Identify which cell holds the provided text, then report its (x, y) central coordinate. 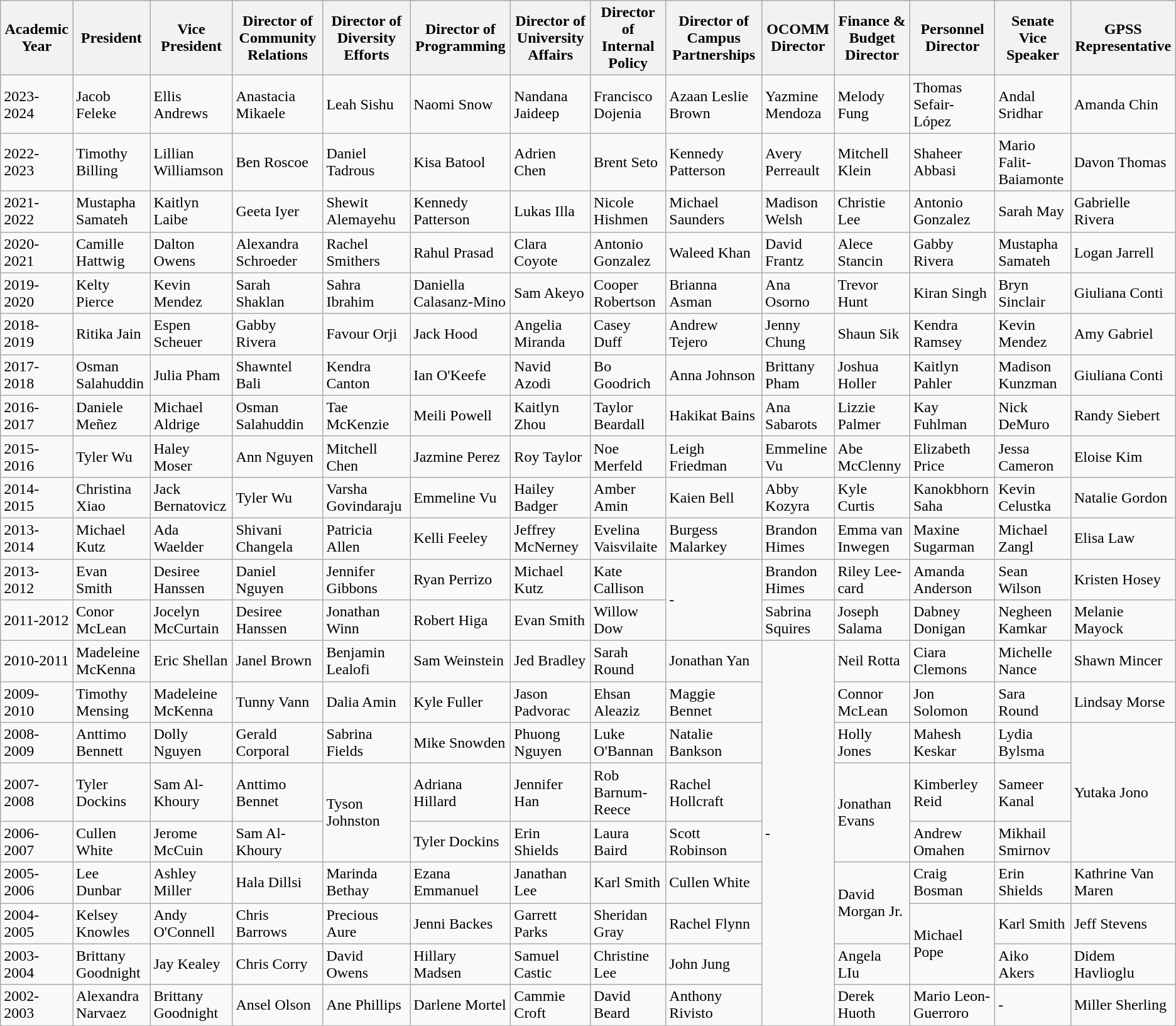
Tae McKenzie (367, 416)
Nicole Hishmen (628, 211)
Favour Orji (367, 334)
Sean Wilson (1033, 579)
David Morgan Jr. (872, 903)
Christine Lee (628, 964)
Leigh Friedman (714, 456)
Evelina Vaisvilaite (628, 538)
Anttimo Bennett (112, 743)
Jonathan Evans (872, 813)
Noe Merfeld (628, 456)
Christina Xiao (112, 498)
Daniel Nguyen (278, 579)
Eric Shellan (191, 661)
Ana Osorno (798, 293)
Jon Solomon (952, 702)
Elisa Law (1123, 538)
Robert Higa (460, 621)
Sahra Ibrahim (367, 293)
Miller Sherling (1123, 1005)
Maxine Sugarman (952, 538)
Nandana Jaideep (550, 104)
David Frantz (798, 253)
Anastacia Mikaele (278, 104)
Michael Pope (952, 944)
Didem Havlioglu (1123, 964)
Sabrina Squires (798, 621)
Kristen Hosey (1123, 579)
Sam Akeyo (550, 293)
Chris Corry (278, 964)
Jason Padvorac (550, 702)
Jonathan Winn (367, 621)
Taylor Beardall (628, 416)
Cammie Croft (550, 1005)
Samuel Castic (550, 964)
Kelli Feeley (460, 538)
Varsha Govindaraju (367, 498)
Hakikat Bains (714, 416)
Kanokbhorn Saha (952, 498)
Kay Fuhlman (952, 416)
2014-2015 (36, 498)
Ian O'Keefe (460, 374)
Jennifer Gibbons (367, 579)
Director of Internal Policy (628, 38)
Sheridan Gray (628, 924)
Andy O'Connell (191, 924)
Rachel Hollcraft (714, 792)
Naomi Snow (460, 104)
Angela LIu (872, 964)
2017-2018 (36, 374)
Daniele Meñez (112, 416)
Ryan Perrizo (460, 579)
Ane Phillips (367, 1005)
Dalton Owens (191, 253)
Meili Powell (460, 416)
Burgess Malarkey (714, 538)
Marinda Bethay (367, 882)
Director of Community Relations (278, 38)
Michael Aldrige (191, 416)
Angelia Miranda (550, 334)
Kyle Curtis (872, 498)
Garrett Parks (550, 924)
Logan Jarrell (1123, 253)
Vice President (191, 38)
Adriana Hillard (460, 792)
Lee Dunbar (112, 882)
Kevin Celustka (1033, 498)
Tunny Vann (278, 702)
Derek Huoth (872, 1005)
Yazmine Mendoza (798, 104)
Anthony Rivisto (714, 1005)
Kimberley Reid (952, 792)
Jeffrey McNerney (550, 538)
Ehsan Aleaziz (628, 702)
Ana Sabarots (798, 416)
Kyle Fuller (460, 702)
Director of Programming (460, 38)
Dalia Amin (367, 702)
Christie Lee (872, 211)
Sarah Round (628, 661)
2005-2006 (36, 882)
Ezana Emmanuel (460, 882)
GPSS Representative (1123, 38)
Michael Zangl (1033, 538)
Alexandra Schroeder (278, 253)
Andrew Tejero (714, 334)
2003-2004 (36, 964)
Daniel Tadrous (367, 162)
Brent Seto (628, 162)
Mitchell Chen (367, 456)
2021-2022 (36, 211)
Kiran Singh (952, 293)
Janathan Lee (550, 882)
Eloise Kim (1123, 456)
2011-2012 (36, 621)
Azaan Leslie Brown (714, 104)
Cooper Robertson (628, 293)
2004-2005 (36, 924)
2022-2023 (36, 162)
2019-2020 (36, 293)
Kathrine Van Maren (1123, 882)
Sabrina Fields (367, 743)
Amy Gabriel (1123, 334)
Craig Bosman (952, 882)
Mario Falit-Baiamonte (1033, 162)
Jennifer Han (550, 792)
Mario Leon-Guerroro (952, 1005)
Anna Johnson (714, 374)
Ansel Olson (278, 1005)
Elizabeth Price (952, 456)
Roy Taylor (550, 456)
Laura Baird (628, 842)
Rachel Smithers (367, 253)
Melody Fung (872, 104)
David Beard (628, 1005)
Kaitlyn Laibe (191, 211)
Camille Hattwig (112, 253)
Neil Rotta (872, 661)
Kelty Pierce (112, 293)
Finance & Budget Director (872, 38)
Leah Sishu (367, 104)
Clara Coyote (550, 253)
Lydia Bylsma (1033, 743)
Kaitlyn Pahler (952, 374)
2013-2012 (36, 579)
Shewit Alemayehu (367, 211)
Chris Barrows (278, 924)
2023-2024 (36, 104)
Ann Nguyen (278, 456)
Phuong Nguyen (550, 743)
Mikhail Smirnov (1033, 842)
Yutaka Jono (1123, 792)
Trevor Hunt (872, 293)
2020-2021 (36, 253)
Ben Roscoe (278, 162)
Avery Perreault (798, 162)
2002-2003 (36, 1005)
Hailey Badger (550, 498)
Jenny Chung (798, 334)
Melanie Mayock (1123, 621)
Kelsey Knowles (112, 924)
Kate Callison (628, 579)
Sarah Shaklan (278, 293)
Mike Snowden (460, 743)
Michelle Nance (1033, 661)
Waleed Khan (714, 253)
Bo Goodrich (628, 374)
Scott Robinson (714, 842)
John Jung (714, 964)
Madison Kunzman (1033, 374)
Brittany Pham (798, 374)
Geeta Iyer (278, 211)
Lindsay Morse (1123, 702)
Abby Kozyra (798, 498)
2013-2014 (36, 538)
Ashley Miller (191, 882)
Dolly Nguyen (191, 743)
Casey Duff (628, 334)
Ellis Andrews (191, 104)
Timothy Billing (112, 162)
Lizzie Palmer (872, 416)
Kendra Canton (367, 374)
Adrien Chen (550, 162)
Jerome McCuin (191, 842)
Lukas Illa (550, 211)
Thomas Sefair-López (952, 104)
Conor McLean (112, 621)
Hillary Madsen (460, 964)
Sara Round (1033, 702)
OCOMM Director (798, 38)
Jenni Backes (460, 924)
Willow Dow (628, 621)
Alexandra Narvaez (112, 1005)
Kisa Batool (460, 162)
Senate Vice Speaker (1033, 38)
Natalie Bankson (714, 743)
Luke O'Bannan (628, 743)
Director of University Affairs (550, 38)
Randy Siebert (1123, 416)
Davon Thomas (1123, 162)
Sam Weinstein (460, 661)
Jazmine Perez (460, 456)
Dabney Donigan (952, 621)
Amber Amin (628, 498)
Julia Pham (191, 374)
Alece Stancin (872, 253)
Anttimo Bennet (278, 792)
David Owens (367, 964)
Jeff Stevens (1123, 924)
Kaien Bell (714, 498)
Ritika Jain (112, 334)
2006-2007 (36, 842)
2010-2011 (36, 661)
Shawntel Bali (278, 374)
Patricia Allen (367, 538)
Amanda Anderson (952, 579)
Andal Sridhar (1033, 104)
Janel Brown (278, 661)
Darlene Mortel (460, 1005)
Mahesh Keskar (952, 743)
2008-2009 (36, 743)
Jed Bradley (550, 661)
Gerald Corporal (278, 743)
Espen Scheuer (191, 334)
Rahul Prasad (460, 253)
Jack Bernatovicz (191, 498)
Jessa Cameron (1033, 456)
Emma van Inwegen (872, 538)
Shawn Mincer (1123, 661)
2007-2008 (36, 792)
Jay Kealey (191, 964)
2016-2017 (36, 416)
Shaheer Abbasi (952, 162)
2009-2010 (36, 702)
Abe McClenny (872, 456)
Tyson Johnston (367, 813)
Shivani Changela (278, 538)
Kaitlyn Zhou (550, 416)
Holly Jones (872, 743)
Mitchell Klein (872, 162)
Benjamin Lealofi (367, 661)
Shaun Sik (872, 334)
Rob Barnum-Reece (628, 792)
Andrew Omahen (952, 842)
Riley Lee-card (872, 579)
Daniella Calasanz-Mino (460, 293)
Ciara Clemons (952, 661)
Ada Waelder (191, 538)
Academic Year (36, 38)
Sameer Kanal (1033, 792)
Brianna Asman (714, 293)
Timothy Mensing (112, 702)
Director of Diversity Efforts (367, 38)
Precious Aure (367, 924)
Maggie Bennet (714, 702)
Rachel Flynn (714, 924)
Navid Azodi (550, 374)
Nick DeMuro (1033, 416)
Francisco Dojenia (628, 104)
Negheen Kamkar (1033, 621)
Madison Welsh (798, 211)
Joseph Salama (872, 621)
Jonathan Yan (714, 661)
Joshua Holler (872, 374)
Hala Dillsi (278, 882)
2015-2016 (36, 456)
Gabrielle Rivera (1123, 211)
Michael Saunders (714, 211)
Director of Campus Partnerships (714, 38)
2018-2019 (36, 334)
Bryn Sinclair (1033, 293)
Sarah May (1033, 211)
Natalie Gordon (1123, 498)
Personnel Director (952, 38)
Jacob Feleke (112, 104)
Connor McLean (872, 702)
Aiko Akers (1033, 964)
Lillian Williamson (191, 162)
Haley Moser (191, 456)
Kendra Ramsey (952, 334)
President (112, 38)
Jack Hood (460, 334)
Jocelyn McCurtain (191, 621)
Amanda Chin (1123, 104)
